Output the (X, Y) coordinate of the center of the cell containing the given text.  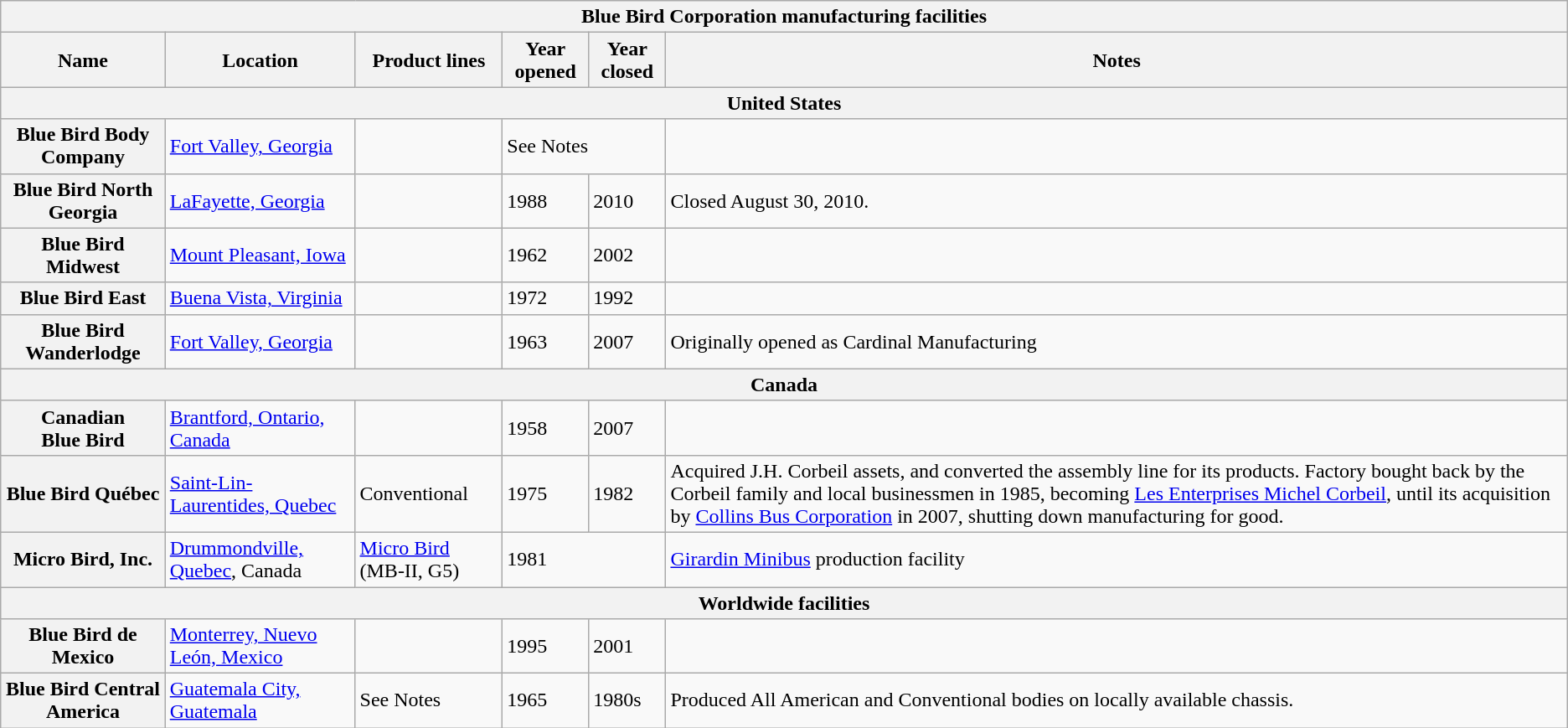
Product lines (429, 60)
Originally opened as Cardinal Manufacturing (1117, 342)
1995 (546, 647)
1992 (627, 298)
Girardin Minibus production facility (1117, 560)
1980s (627, 700)
1972 (546, 298)
LaFayette, Georgia (260, 201)
Blue Bird de Mexico (83, 647)
Name (83, 60)
1981 (585, 560)
Blue Bird North Georgia (83, 201)
Buena Vista, Virginia (260, 298)
Mount Pleasant, Iowa (260, 255)
Blue Bird Wanderlodge (83, 342)
Monterrey, Nuevo León, Mexico (260, 647)
1965 (546, 700)
1975 (546, 493)
United States (784, 103)
Year opened (546, 60)
2010 (627, 201)
Conventional (429, 493)
1988 (546, 201)
Micro Bird (MB-II, G5) (429, 560)
Location (260, 60)
Canada (784, 385)
Brantford, Ontario, Canada (260, 427)
1963 (546, 342)
Year closed (627, 60)
Drummondville, Quebec, Canada (260, 560)
Notes (1117, 60)
Blue Bird Midwest (83, 255)
Closed August 30, 2010. (1117, 201)
Produced All American and Conventional bodies on locally available chassis. (1117, 700)
Saint-Lin-Laurentides, Quebec (260, 493)
Blue Bird Central America (83, 700)
2001 (627, 647)
Worldwide facilities (784, 602)
Guatemala City, Guatemala (260, 700)
Blue Bird Body Company (83, 146)
1958 (546, 427)
Micro Bird, Inc. (83, 560)
1962 (546, 255)
Blue Bird Québec (83, 493)
2002 (627, 255)
CanadianBlue Bird (83, 427)
1982 (627, 493)
Blue Bird East (83, 298)
Blue Bird Corporation manufacturing facilities (784, 17)
